Extract the (X, Y) coordinate from the center of the cell holding the provided text.  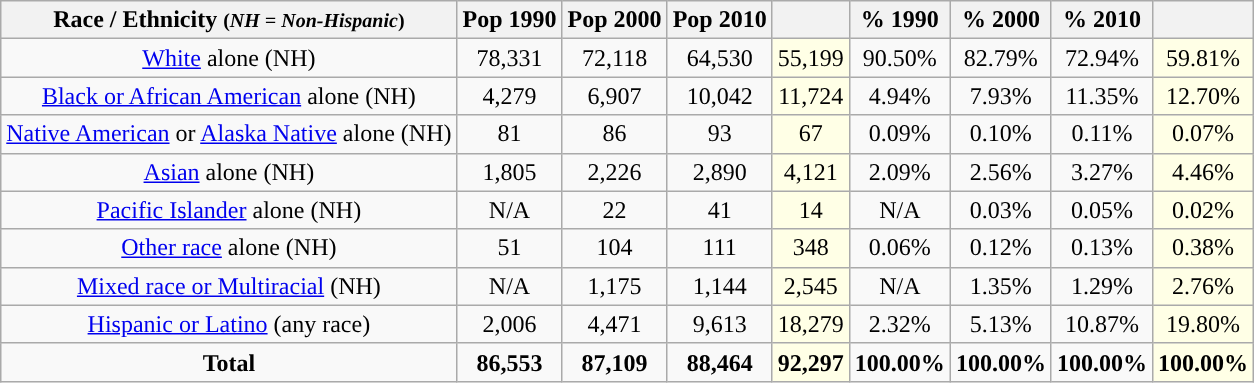
1,805 (510, 172)
78,331 (510, 58)
% 2000 (1000, 20)
3.27% (1102, 172)
72.94% (1102, 58)
88,464 (720, 362)
2,226 (614, 172)
0.02% (1202, 210)
104 (614, 248)
1.35% (1000, 286)
19.80% (1202, 324)
Native American or Alaska Native alone (NH) (229, 134)
2.32% (900, 324)
2.76% (1202, 286)
22 (614, 210)
51 (510, 248)
4,279 (510, 96)
2.56% (1000, 172)
% 1990 (900, 20)
Other race alone (NH) (229, 248)
1,144 (720, 286)
14 (810, 210)
10,042 (720, 96)
64,530 (720, 58)
0.06% (900, 248)
72,118 (614, 58)
348 (810, 248)
67 (810, 134)
81 (510, 134)
86 (614, 134)
% 2010 (1102, 20)
12.70% (1202, 96)
92,297 (810, 362)
4,471 (614, 324)
0.13% (1102, 248)
Race / Ethnicity (NH = Non-Hispanic) (229, 20)
6,907 (614, 96)
87,109 (614, 362)
90.50% (900, 58)
18,279 (810, 324)
0.09% (900, 134)
11.35% (1102, 96)
Pop 2000 (614, 20)
1,175 (614, 286)
10.87% (1102, 324)
1.29% (1102, 286)
White alone (NH) (229, 58)
59.81% (1202, 58)
5.13% (1000, 324)
0.05% (1102, 210)
2.09% (900, 172)
Asian alone (NH) (229, 172)
0.03% (1000, 210)
55,199 (810, 58)
Black or African American alone (NH) (229, 96)
2,006 (510, 324)
0.12% (1000, 248)
41 (720, 210)
2,545 (810, 286)
Pop 2010 (720, 20)
Mixed race or Multiracial (NH) (229, 286)
4,121 (810, 172)
0.10% (1000, 134)
Pacific Islander alone (NH) (229, 210)
0.11% (1102, 134)
86,553 (510, 362)
111 (720, 248)
93 (720, 134)
2,890 (720, 172)
11,724 (810, 96)
9,613 (720, 324)
Pop 1990 (510, 20)
82.79% (1000, 58)
Hispanic or Latino (any race) (229, 324)
4.94% (900, 96)
4.46% (1202, 172)
0.38% (1202, 248)
7.93% (1000, 96)
Total (229, 362)
0.07% (1202, 134)
